Scan for the cell matching the given text and deliver its (x, y) coordinate at center. 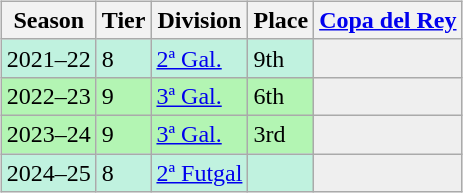
Division (200, 20)
2024–25 (48, 173)
3rd (281, 134)
2ª Futgal (200, 173)
2021–22 (48, 58)
2022–23 (48, 96)
2ª Gal. (200, 58)
Place (281, 20)
9th (281, 58)
2023–24 (48, 134)
6th (281, 96)
Copa del Rey (388, 20)
Season (48, 20)
Tier (124, 20)
